Identify which cell holds the provided text, then report its (x, y) central coordinate. 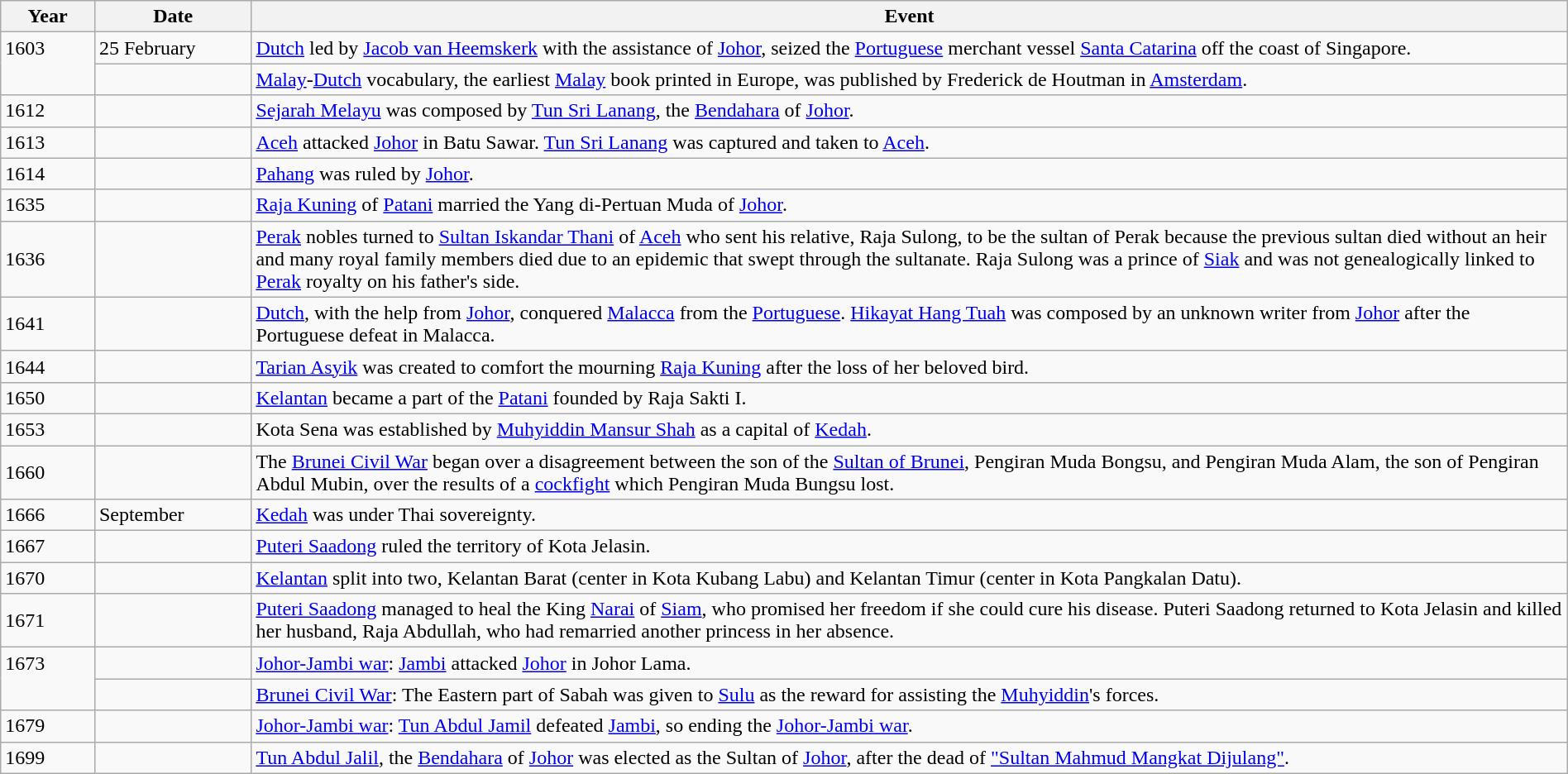
1650 (48, 398)
1603 (48, 64)
Year (48, 17)
Brunei Civil War: The Eastern part of Sabah was given to Sulu as the reward for assisting the Muhyiddin's forces. (910, 695)
1671 (48, 620)
1636 (48, 259)
1614 (48, 174)
Tun Abdul Jalil, the Bendahara of Johor was elected as the Sultan of Johor, after the dead of "Sultan Mahmud Mangkat Dijulang". (910, 757)
1641 (48, 324)
September (172, 515)
Aceh attacked Johor in Batu Sawar. Tun Sri Lanang was captured and taken to Aceh. (910, 142)
Malay-Dutch vocabulary, the earliest Malay book printed in Europe, was published by Frederick de Houtman in Amsterdam. (910, 79)
Kedah was under Thai sovereignty. (910, 515)
Sejarah Melayu was composed by Tun Sri Lanang, the Bendahara of Johor. (910, 111)
1660 (48, 471)
25 February (172, 48)
Pahang was ruled by Johor. (910, 174)
Johor-Jambi war: Jambi attacked Johor in Johor Lama. (910, 663)
1673 (48, 679)
Kelantan split into two, Kelantan Barat (center in Kota Kubang Labu) and Kelantan Timur (center in Kota Pangkalan Datu). (910, 578)
1670 (48, 578)
Kelantan became a part of the Patani founded by Raja Sakti I. (910, 398)
Raja Kuning of Patani married the Yang di-Pertuan Muda of Johor. (910, 205)
1679 (48, 726)
1699 (48, 757)
Johor-Jambi war: Tun Abdul Jamil defeated Jambi, so ending the Johor-Jambi war. (910, 726)
1612 (48, 111)
1653 (48, 429)
1667 (48, 547)
1613 (48, 142)
Date (172, 17)
Puteri Saadong ruled the territory of Kota Jelasin. (910, 547)
Tarian Asyik was created to comfort the mourning Raja Kuning after the loss of her beloved bird. (910, 366)
Dutch led by Jacob van Heemskerk with the assistance of Johor, seized the Portuguese merchant vessel Santa Catarina off the coast of Singapore. (910, 48)
1635 (48, 205)
1644 (48, 366)
Kota Sena was established by Muhyiddin Mansur Shah as a capital of Kedah. (910, 429)
Event (910, 17)
1666 (48, 515)
